Provide the [X, Y] coordinate of the cell's center where the given text is located.  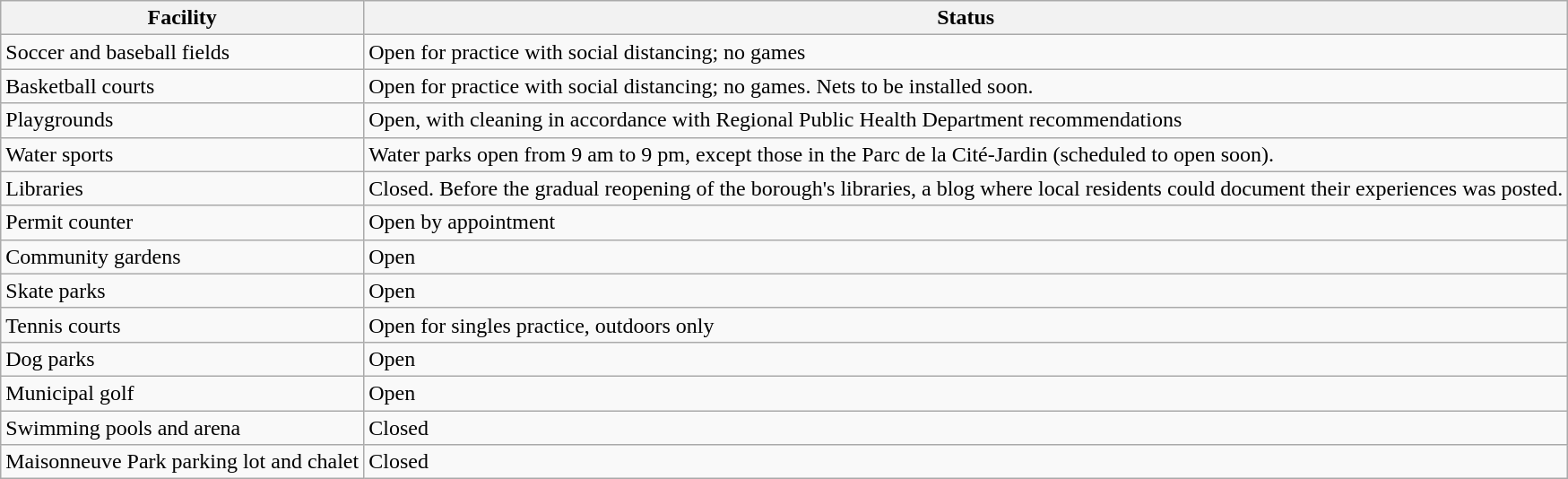
Basketball courts [183, 86]
Maisonneuve Park parking lot and chalet [183, 462]
Status [966, 18]
Dog parks [183, 359]
Open by appointment [966, 222]
Water sports [183, 154]
Tennis courts [183, 325]
Open for practice with social distancing; no games [966, 52]
Community gardens [183, 257]
Playgrounds [183, 120]
Water parks open from 9 am to 9 pm, except those in the Parc de la Cité-Jardin (scheduled to open soon). [966, 154]
Facility [183, 18]
Open for practice with social distancing; no games. Nets to be installed soon. [966, 86]
Skate parks [183, 291]
Municipal golf [183, 393]
Permit counter [183, 222]
Swimming pools and arena [183, 428]
Open, with cleaning in accordance with Regional Public Health Department recommendations [966, 120]
Libraries [183, 188]
Open for singles practice, outdoors only [966, 325]
Closed. Before the gradual reopening of the borough's libraries, a blog where local residents could document their experiences was posted. [966, 188]
Soccer and baseball fields [183, 52]
